Pinpoint the cell where the given text exists, returning its (X, Y) midpoint coordinate. 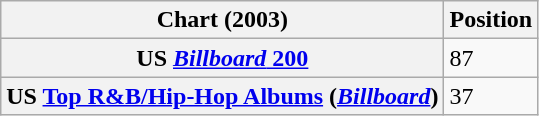
Position (491, 20)
87 (491, 58)
US Top R&B/Hip-Hop Albums (Billboard) (222, 96)
Chart (2003) (222, 20)
US Billboard 200 (222, 58)
37 (491, 96)
